Return the (X, Y) coordinate for the center point of the cell that contains the specified text.  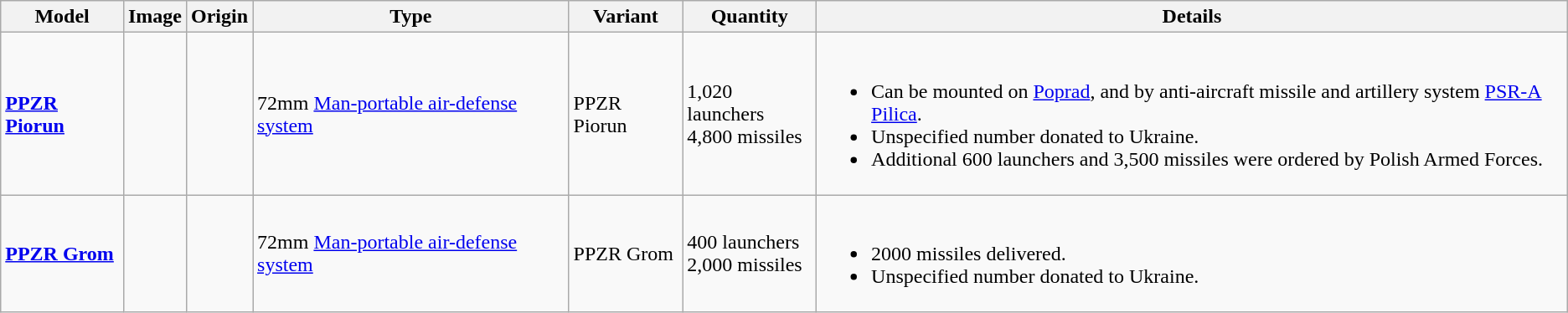
Origin (219, 17)
1,020 launchers4,800 missiles (750, 114)
400 launchers2,000 missiles (750, 254)
Type (410, 17)
Quantity (750, 17)
Model (62, 17)
Details (1193, 17)
Image (154, 17)
Variant (626, 17)
2000 missiles delivered.Unspecified number donated to Ukraine. (1193, 254)
